Provide the (x, y) coordinate of the cell's center where the given text is located.  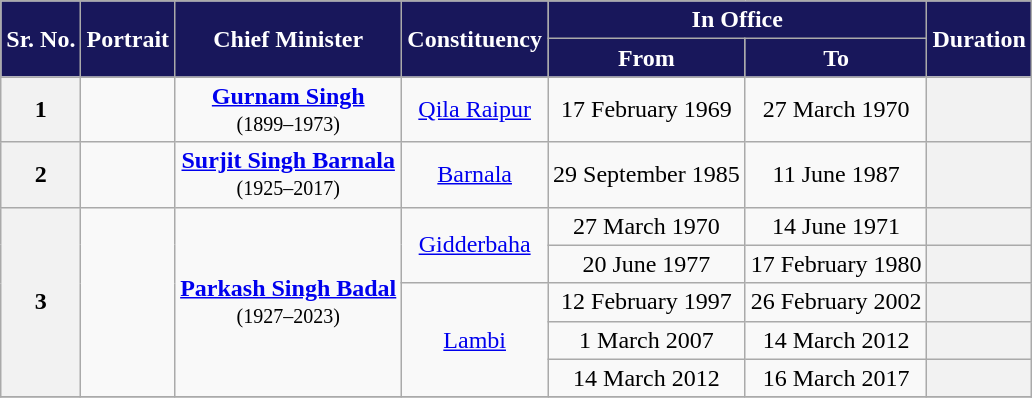
Parkash Singh Badal(1927–2023) (288, 302)
3 (41, 302)
20 June 1977 (647, 264)
To (836, 58)
In Office (738, 20)
Barnala (475, 174)
Portrait (128, 39)
Sr. No. (41, 39)
Duration (979, 39)
Lambi (475, 340)
Surjit Singh Barnala(1925–2017) (288, 174)
29 September 1985 (647, 174)
1 (41, 110)
11 June 1987 (836, 174)
14 June 1971 (836, 226)
Gidderbaha (475, 245)
26 February 2002 (836, 302)
17 February 1980 (836, 264)
Chief Minister (288, 39)
Qila Raipur (475, 110)
16 March 2017 (836, 378)
2 (41, 174)
1 March 2007 (647, 340)
12 February 1997 (647, 302)
Gurnam Singh(1899–1973) (288, 110)
From (647, 58)
17 February 1969 (647, 110)
Constituency (475, 39)
